Return the (x, y) coordinate for the center point of the cell that contains the specified text.  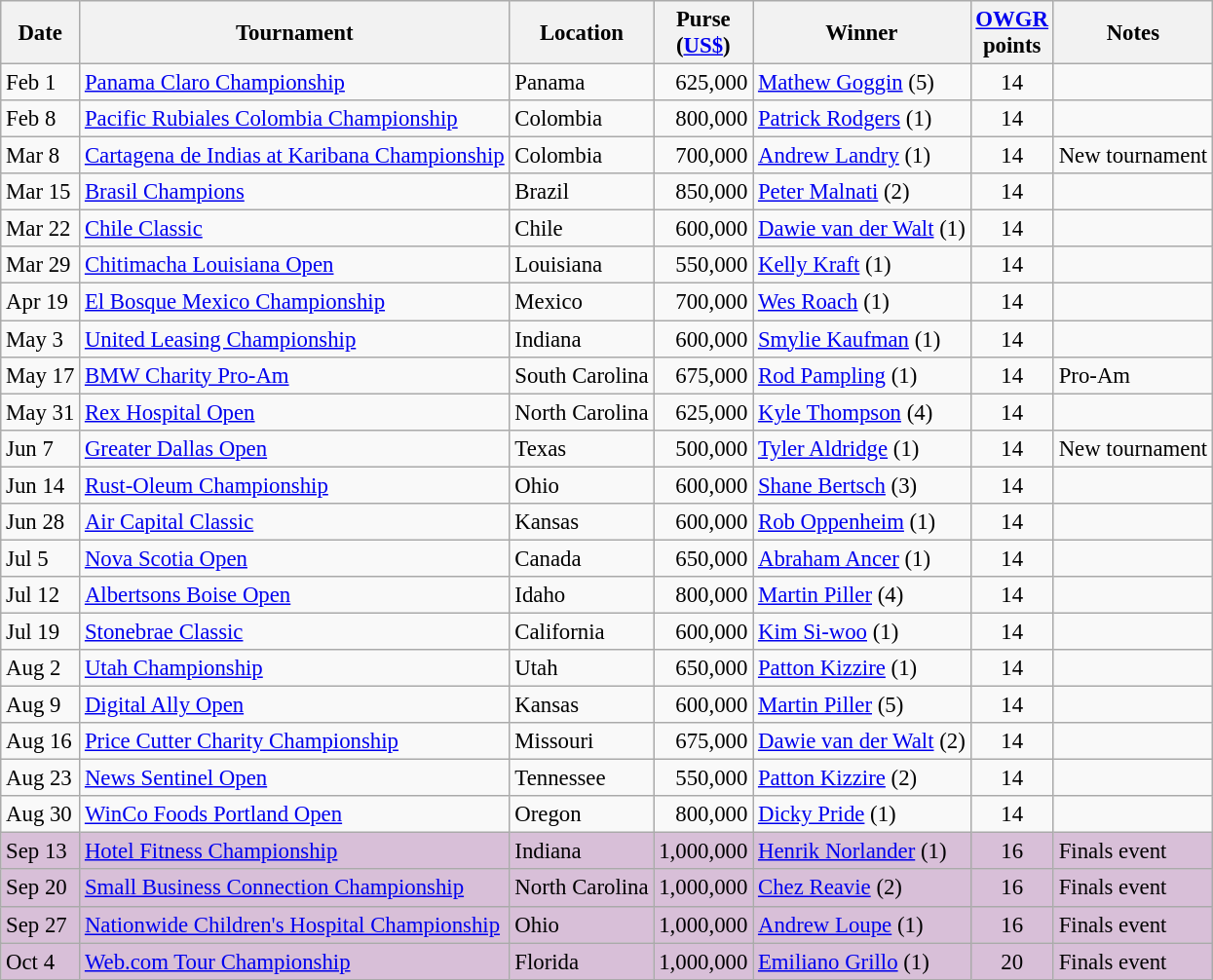
California (582, 631)
Aug 23 (41, 778)
WinCo Foods Portland Open (294, 814)
Martin Piller (5) (861, 705)
Tennessee (582, 778)
Date (41, 33)
Pacific Rubiales Colombia Championship (294, 119)
Panama Claro Championship (294, 83)
Rex Hospital Open (294, 412)
May 17 (41, 375)
500,000 (703, 448)
Canada (582, 558)
Air Capital Classic (294, 522)
Winner (861, 33)
Chile (582, 229)
Wes Roach (1) (861, 302)
Greater Dallas Open (294, 448)
Tyler Aldridge (1) (861, 448)
Dawie van der Walt (1) (861, 229)
Tournament (294, 33)
United Leasing Championship (294, 339)
Mar 15 (41, 192)
Rust-Oleum Championship (294, 485)
Stonebrae Classic (294, 631)
Abraham Ancer (1) (861, 558)
Small Business Connection Championship (294, 888)
20 (1011, 961)
Sep 20 (41, 888)
Chez Reavie (2) (861, 888)
Aug 16 (41, 741)
Utah (582, 668)
Kyle Thompson (4) (861, 412)
Texas (582, 448)
Shane Bertsch (3) (861, 485)
Martin Piller (4) (861, 595)
Albertsons Boise Open (294, 595)
May 31 (41, 412)
Panama (582, 83)
Florida (582, 961)
Peter Malnati (2) (861, 192)
Notes (1132, 33)
Jun 7 (41, 448)
Brazil (582, 192)
Nova Scotia Open (294, 558)
Smylie Kaufman (1) (861, 339)
Kelly Kraft (1) (861, 266)
Location (582, 33)
Patton Kizzire (2) (861, 778)
Brasil Champions (294, 192)
Mar 29 (41, 266)
Nationwide Children's Hospital Championship (294, 924)
Mar 8 (41, 156)
Aug 30 (41, 814)
Andrew Loupe (1) (861, 924)
Missouri (582, 741)
Dicky Pride (1) (861, 814)
850,000 (703, 192)
Jul 12 (41, 595)
Rob Oppenheim (1) (861, 522)
Apr 19 (41, 302)
South Carolina (582, 375)
Price Cutter Charity Championship (294, 741)
Kim Si-woo (1) (861, 631)
Henrik Norlander (1) (861, 851)
Jun 14 (41, 485)
Feb 1 (41, 83)
Utah Championship (294, 668)
May 3 (41, 339)
Mathew Goggin (5) (861, 83)
Sep 13 (41, 851)
Mar 22 (41, 229)
Emiliano Grillo (1) (861, 961)
Digital Ally Open (294, 705)
BMW Charity Pro-Am (294, 375)
Patrick Rodgers (1) (861, 119)
Idaho (582, 595)
Chitimacha Louisiana Open (294, 266)
Jul 5 (41, 558)
OWGRpoints (1011, 33)
Rod Pampling (1) (861, 375)
Aug 9 (41, 705)
Jul 19 (41, 631)
Purse(US$) (703, 33)
Chile Classic (294, 229)
Web.com Tour Championship (294, 961)
Oct 4 (41, 961)
Andrew Landry (1) (861, 156)
Mexico (582, 302)
Pro-Am (1132, 375)
El Bosque Mexico Championship (294, 302)
Hotel Fitness Championship (294, 851)
Aug 2 (41, 668)
Sep 27 (41, 924)
News Sentinel Open (294, 778)
Patton Kizzire (1) (861, 668)
Jun 28 (41, 522)
Dawie van der Walt (2) (861, 741)
Oregon (582, 814)
Louisiana (582, 266)
Cartagena de Indias at Karibana Championship (294, 156)
Feb 8 (41, 119)
